Return the [x, y] coordinate for the center point of the cell that contains the specified text.  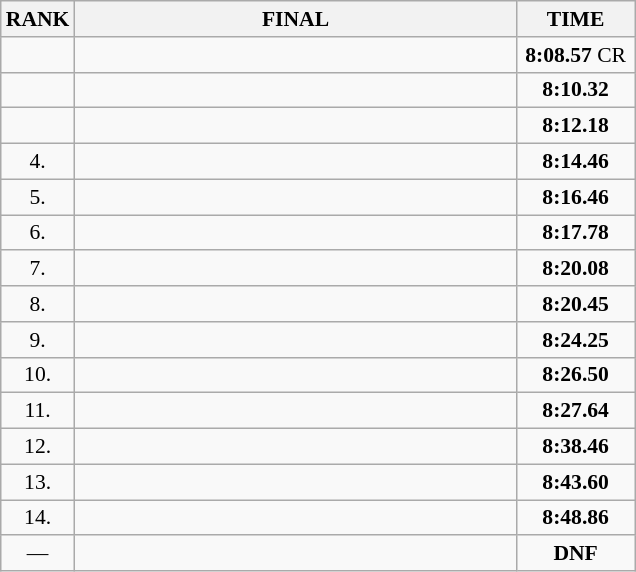
8:20.08 [576, 269]
10. [38, 375]
8:43.60 [576, 482]
FINAL [295, 19]
8:48.86 [576, 518]
14. [38, 518]
8:17.78 [576, 233]
TIME [576, 19]
13. [38, 482]
RANK [38, 19]
8:38.46 [576, 447]
8:10.32 [576, 90]
8:12.18 [576, 126]
6. [38, 233]
7. [38, 269]
8:27.64 [576, 411]
8:24.25 [576, 340]
8:14.46 [576, 162]
8:20.45 [576, 304]
8:16.46 [576, 197]
4. [38, 162]
5. [38, 197]
— [38, 554]
9. [38, 340]
12. [38, 447]
8:26.50 [576, 375]
8:08.57 CR [576, 55]
11. [38, 411]
8. [38, 304]
DNF [576, 554]
